Extract the [x, y] coordinate from the center of the cell holding the provided text.  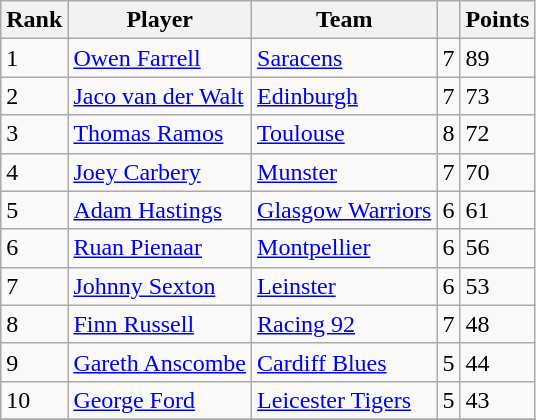
Owen Farrell [160, 58]
48 [498, 324]
Racing 92 [344, 324]
Thomas Ramos [160, 134]
1 [34, 58]
Gareth Anscombe [160, 362]
43 [498, 400]
72 [498, 134]
2 [34, 96]
Toulouse [344, 134]
Johnny Sexton [160, 286]
53 [498, 286]
3 [34, 134]
4 [34, 172]
Joey Carbery [160, 172]
Adam Hastings [160, 210]
Rank [34, 20]
Munster [344, 172]
Ruan Pienaar [160, 248]
70 [498, 172]
10 [34, 400]
Leicester Tigers [344, 400]
Saracens [344, 58]
Edinburgh [344, 96]
Jaco van der Walt [160, 96]
Finn Russell [160, 324]
9 [34, 362]
Montpellier [344, 248]
Leinster [344, 286]
Glasgow Warriors [344, 210]
89 [498, 58]
44 [498, 362]
61 [498, 210]
56 [498, 248]
Team [344, 20]
Points [498, 20]
73 [498, 96]
Player [160, 20]
George Ford [160, 400]
Cardiff Blues [344, 362]
